Search for the cell housing the specified text and yield its [X, Y] center coordinate. 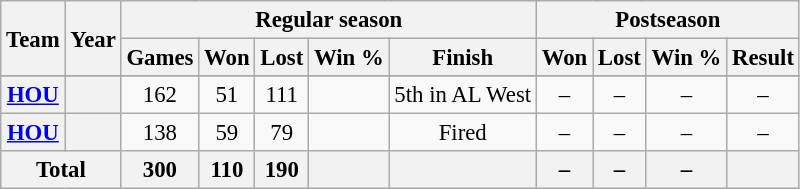
Finish [462, 58]
5th in AL West [462, 95]
Total [61, 170]
110 [227, 170]
Year [93, 38]
Postseason [668, 20]
111 [282, 95]
162 [160, 95]
190 [282, 170]
79 [282, 133]
Team [33, 38]
Fired [462, 133]
Games [160, 58]
59 [227, 133]
Result [764, 58]
51 [227, 95]
300 [160, 170]
Regular season [328, 20]
138 [160, 133]
